Detect which cell encompasses the target text, then output its (x, y) center coordinate. 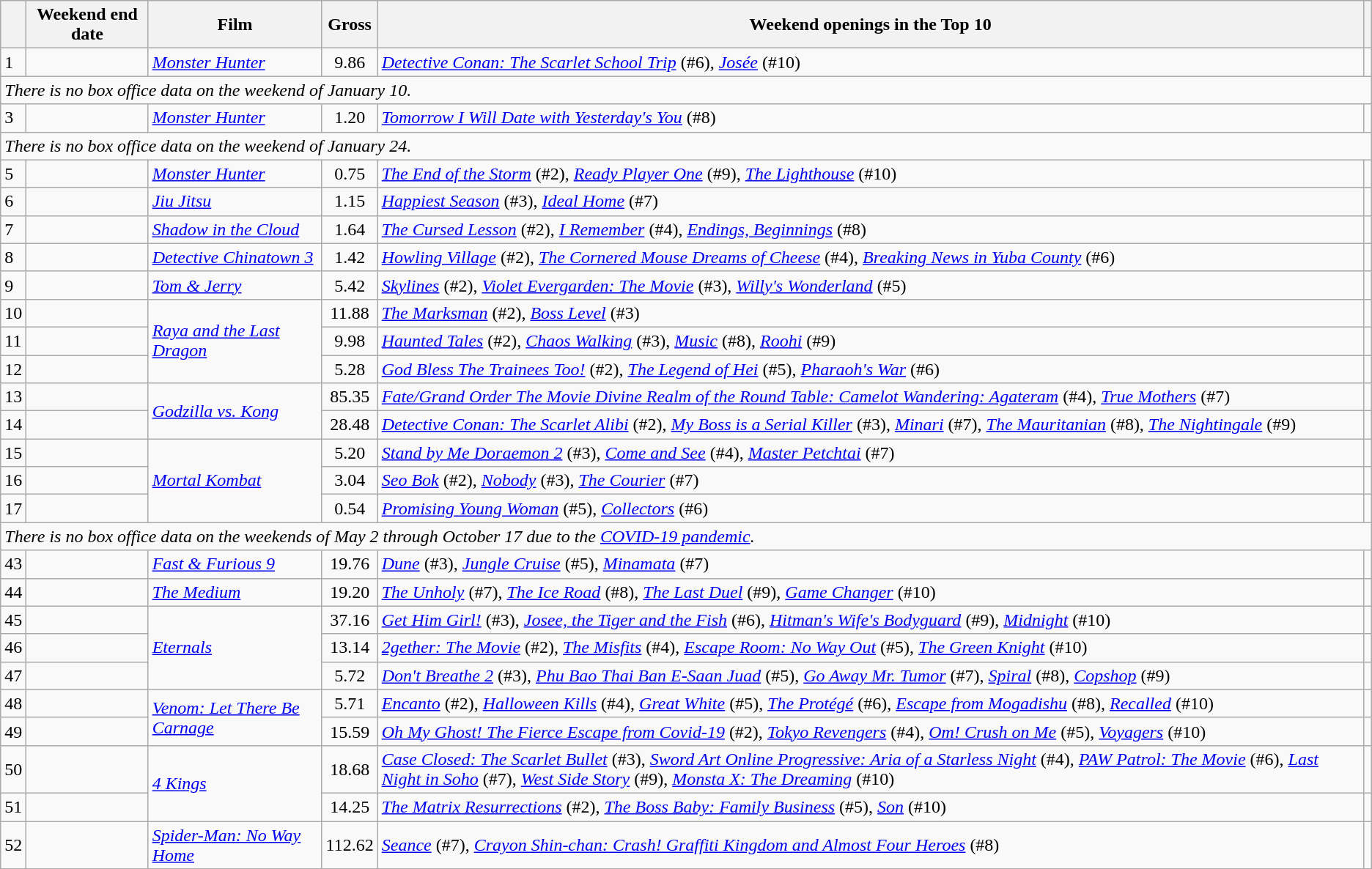
Shadow in the Cloud (235, 229)
Tom & Jerry (235, 285)
17 (13, 509)
50 (13, 769)
Promising Young Woman (#5), Collectors (#6) (871, 509)
3 (13, 118)
Gross (350, 25)
Happiest Season (#3), Ideal Home (#7) (871, 201)
1.42 (350, 257)
9 (13, 285)
85.35 (350, 397)
Detective Conan: The Scarlet Alibi (#2), My Boss is a Serial Killer (#3), Minari (#7), The Mauritanian (#8), The Nightingale (#9) (871, 425)
112.62 (350, 844)
Mortal Kombat (235, 481)
Seance (#7), Crayon Shin-chan: Crash! Graffiti Kingdom and Almost Four Heroes (#8) (871, 844)
5.71 (350, 703)
Fast & Furious 9 (235, 564)
9.98 (350, 341)
46 (13, 648)
7 (13, 229)
Film (235, 25)
The End of the Storm (#2), Ready Player One (#9), The Lighthouse (#10) (871, 174)
1.15 (350, 201)
11.88 (350, 313)
15 (13, 453)
Eternals (235, 648)
14.25 (350, 807)
48 (13, 703)
5.28 (350, 369)
12 (13, 369)
10 (13, 313)
0.54 (350, 509)
49 (13, 731)
9.86 (350, 62)
Spider-Man: No Way Home (235, 844)
The Unholy (#7), The Ice Road (#8), The Last Duel (#9), Game Changer (#10) (871, 592)
Haunted Tales (#2), Chaos Walking (#3), Music (#8), Roohi (#9) (871, 341)
1.64 (350, 229)
Venom: Let There Be Carnage (235, 717)
28.48 (350, 425)
3.04 (350, 481)
1 (13, 62)
5.20 (350, 453)
The Marksman (#2), Boss Level (#3) (871, 313)
1.20 (350, 118)
Get Him Girl! (#3), Josee, the Tiger and the Fish (#6), Hitman's Wife's Bodyguard (#9), Midnight (#10) (871, 620)
47 (13, 676)
14 (13, 425)
There is no box office data on the weekend of January 24. (686, 146)
Godzilla vs. Kong (235, 411)
19.20 (350, 592)
Jiu Jitsu (235, 201)
Tomorrow I Will Date with Yesterday's You (#8) (871, 118)
37.16 (350, 620)
6 (13, 201)
Weekend end date (87, 25)
15.59 (350, 731)
0.75 (350, 174)
13 (13, 397)
2gether: The Movie (#2), The Misfits (#4), Escape Room: No Way Out (#5), The Green Knight (#10) (871, 648)
The Matrix Resurrections (#2), The Boss Baby: Family Business (#5), Son (#10) (871, 807)
5 (13, 174)
Oh My Ghost! The Fierce Escape from Covid-19 (#2), Tokyo Revengers (#4), Om! Crush on Me (#5), Voyagers (#10) (871, 731)
God Bless The Trainees Too! (#2), The Legend of Hei (#5), Pharaoh's War (#6) (871, 369)
Encanto (#2), Halloween Kills (#4), Great White (#5), The Protégé (#6), Escape from Mogadishu (#8), Recalled (#10) (871, 703)
19.76 (350, 564)
The Medium (235, 592)
13.14 (350, 648)
There is no box office data on the weekends of May 2 through October 17 due to the COVID-19 pandemic. (686, 536)
Stand by Me Doraemon 2 (#3), Come and See (#4), Master Petchtai (#7) (871, 453)
Detective Chinatown 3 (235, 257)
43 (13, 564)
51 (13, 807)
52 (13, 844)
8 (13, 257)
There is no box office data on the weekend of January 10. (686, 90)
Fate/Grand Order The Movie Divine Realm of the Round Table: Camelot Wandering: Agateram (#4), True Mothers (#7) (871, 397)
Howling Village (#2), The Cornered Mouse Dreams of Cheese (#4), Breaking News in Yuba County (#6) (871, 257)
Don't Breathe 2 (#3), Phu Bao Thai Ban E-Saan Juad (#5), Go Away Mr. Tumor (#7), Spiral (#8), Copshop (#9) (871, 676)
18.68 (350, 769)
4 Kings (235, 783)
5.72 (350, 676)
Detective Conan: The Scarlet School Trip (#6), Josée (#10) (871, 62)
5.42 (350, 285)
45 (13, 620)
11 (13, 341)
Skylines (#2), Violet Evergarden: The Movie (#3), Willy's Wonderland (#5) (871, 285)
Dune (#3), Jungle Cruise (#5), Minamata (#7) (871, 564)
Seo Bok (#2), Nobody (#3), The Courier (#7) (871, 481)
The Cursed Lesson (#2), I Remember (#4), Endings, Beginnings (#8) (871, 229)
16 (13, 481)
Raya and the Last Dragon (235, 341)
Weekend openings in the Top 10 (871, 25)
44 (13, 592)
